Detect which cell encompasses the target text, then output its [x, y] center coordinate. 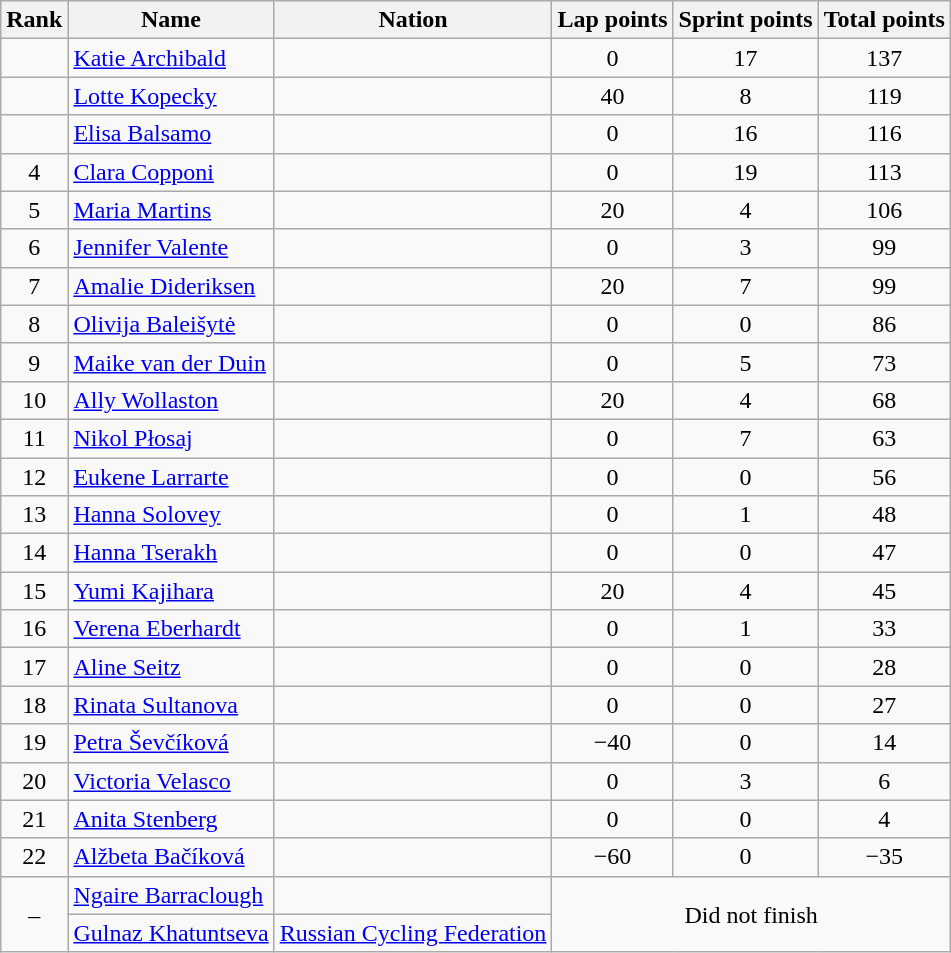
28 [884, 667]
−60 [612, 857]
18 [34, 705]
Verena Eberhardt [171, 629]
Sprint points [746, 20]
15 [34, 591]
– [34, 914]
56 [884, 477]
Olivija Baleišytė [171, 324]
Anita Stenberg [171, 819]
40 [612, 96]
Nation [413, 20]
Lotte Kopecky [171, 96]
73 [884, 362]
Eukene Larrarte [171, 477]
12 [34, 477]
116 [884, 134]
Elisa Balsamo [171, 134]
Rank [34, 20]
48 [884, 515]
10 [34, 400]
Did not finish [751, 914]
Jennifer Valente [171, 248]
22 [34, 857]
Name [171, 20]
Ngaire Barraclough [171, 895]
Petra Ševčíková [171, 743]
Hanna Tserakh [171, 553]
119 [884, 96]
68 [884, 400]
Clara Copponi [171, 172]
21 [34, 819]
Ally Wollaston [171, 400]
Hanna Solovey [171, 515]
−40 [612, 743]
Maike van der Duin [171, 362]
Katie Archibald [171, 58]
63 [884, 438]
106 [884, 210]
9 [34, 362]
Victoria Velasco [171, 781]
Yumi Kajihara [171, 591]
Amalie Dideriksen [171, 286]
Lap points [612, 20]
Alžbeta Bačíková [171, 857]
27 [884, 705]
Total points [884, 20]
Gulnaz Khatuntseva [171, 933]
Rinata Sultanova [171, 705]
137 [884, 58]
−35 [884, 857]
Aline Seitz [171, 667]
33 [884, 629]
45 [884, 591]
Nikol Płosaj [171, 438]
113 [884, 172]
47 [884, 553]
Russian Cycling Federation [413, 933]
86 [884, 324]
Maria Martins [171, 210]
13 [34, 515]
11 [34, 438]
